From the cell containing the given text, extract its center point as [X, Y] coordinate. 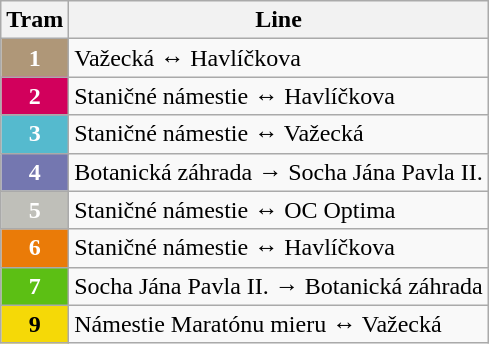
Tram [35, 20]
4 [35, 172]
Staničné námestie ↔ Važecká [279, 134]
Staničné námestie ↔ OC Optima [279, 210]
Važecká ↔ Havlíčkova [279, 58]
9 [35, 324]
5 [35, 210]
2 [35, 96]
Socha Jána Pavla II. → Botanická záhrada [279, 286]
Námestie Maratónu mieru ↔ Važecká [279, 324]
7 [35, 286]
Line [279, 20]
6 [35, 248]
Botanická záhrada → Socha Jána Pavla II. [279, 172]
3 [35, 134]
1 [35, 58]
